Capture the cell that displays the provided text and extract its [x, y] central coordinate. 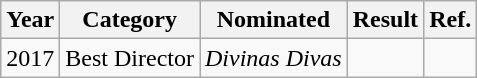
Ref. [450, 20]
2017 [30, 58]
Category [130, 20]
Year [30, 20]
Best Director [130, 58]
Result [385, 20]
Nominated [274, 20]
Divinas Divas [274, 58]
